Provide the (X, Y) coordinate of the cell's center where the given text is located.  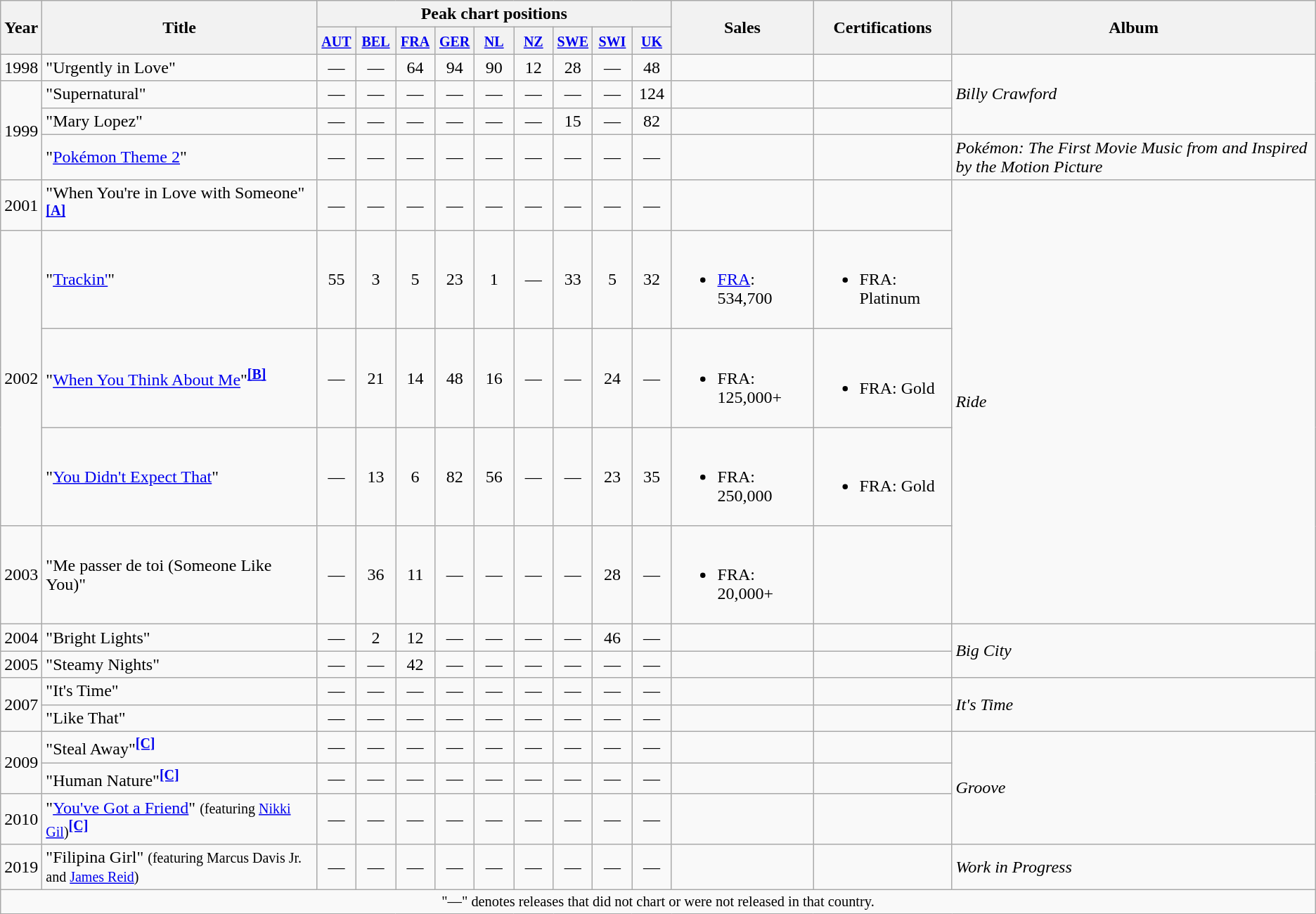
2002 (21, 378)
2003 (21, 575)
"—" denotes releases that did not chart or were not released in that country. (658, 902)
2010 (21, 819)
32 (652, 280)
"Me passer de toi (Someone Like You)" (180, 575)
42 (415, 664)
"It's Time" (180, 691)
AUT (336, 41)
"When You're in Love with Someone"[A] (180, 205)
2007 (21, 704)
"Bright Lights" (180, 638)
15 (573, 121)
FRA (415, 41)
"Supernatural" (180, 94)
"Urgently in Love" (180, 67)
"When You Think About Me"[B] (180, 378)
24 (612, 378)
Billy Crawford (1133, 94)
2004 (21, 638)
FRA: Platinum (883, 280)
FRA: 20,000+ (742, 575)
94 (455, 67)
GER (455, 41)
FRA: 534,700 (742, 280)
Ride (1133, 402)
"Pokémon Theme 2" (180, 157)
1999 (21, 131)
"Like That" (180, 718)
"You Didn't Expect That" (180, 477)
SWI (612, 41)
36 (376, 575)
33 (573, 280)
46 (612, 638)
Pokémon: The First Movie Music from and Inspired by the Motion Picture (1133, 157)
BEL (376, 41)
21 (376, 378)
"Steal Away"[C] (180, 747)
11 (415, 575)
2019 (21, 868)
"Mary Lopez" (180, 121)
"Human Nature"[C] (180, 779)
Certifications (883, 27)
It's Time (1133, 704)
UK (652, 41)
13 (376, 477)
3 (376, 280)
"Filipina Girl" (featuring Marcus Davis Jr. and James Reid) (180, 868)
Work in Progress (1133, 868)
Sales (742, 27)
2005 (21, 664)
NL (494, 41)
Title (180, 27)
Peak chart positions (493, 14)
Big City (1133, 651)
FRA: 125,000+ (742, 378)
"Trackin'" (180, 280)
55 (336, 280)
2009 (21, 762)
"You've Got a Friend" (featuring Nikki Gil)[C] (180, 819)
2 (376, 638)
SWE (573, 41)
1 (494, 280)
Album (1133, 27)
6 (415, 477)
35 (652, 477)
14 (415, 378)
16 (494, 378)
Year (21, 27)
64 (415, 67)
Groove (1133, 787)
1998 (21, 67)
NZ (534, 41)
FRA: 250,000 (742, 477)
"Steamy Nights" (180, 664)
90 (494, 67)
2001 (21, 205)
124 (652, 94)
56 (494, 477)
